Return [X, Y] of the center of cell containing provided text 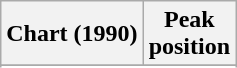
Chart (1990) [72, 34]
Peakposition [189, 34]
